Detect which cell encompasses the target text, then output its [X, Y] center coordinate. 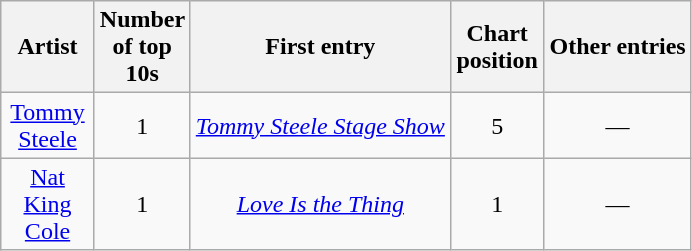
Nat King Cole [48, 204]
Other entries [618, 47]
5 [497, 126]
Artist [48, 47]
First entry [320, 47]
Tommy Steele Stage Show [320, 126]
Chart position [497, 47]
Love Is the Thing [320, 204]
Tommy Steele [48, 126]
Number of top 10s [142, 47]
